Extract the (X, Y) coordinate from the center of the cell holding the provided text.  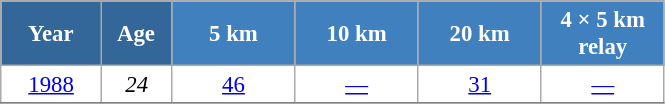
46 (234, 85)
1988 (52, 85)
31 (480, 85)
Year (52, 34)
Age (136, 34)
5 km (234, 34)
24 (136, 85)
4 × 5 km relay (602, 34)
20 km (480, 34)
10 km (356, 34)
